Detect which cell encompasses the target text, then output its [X, Y] center coordinate. 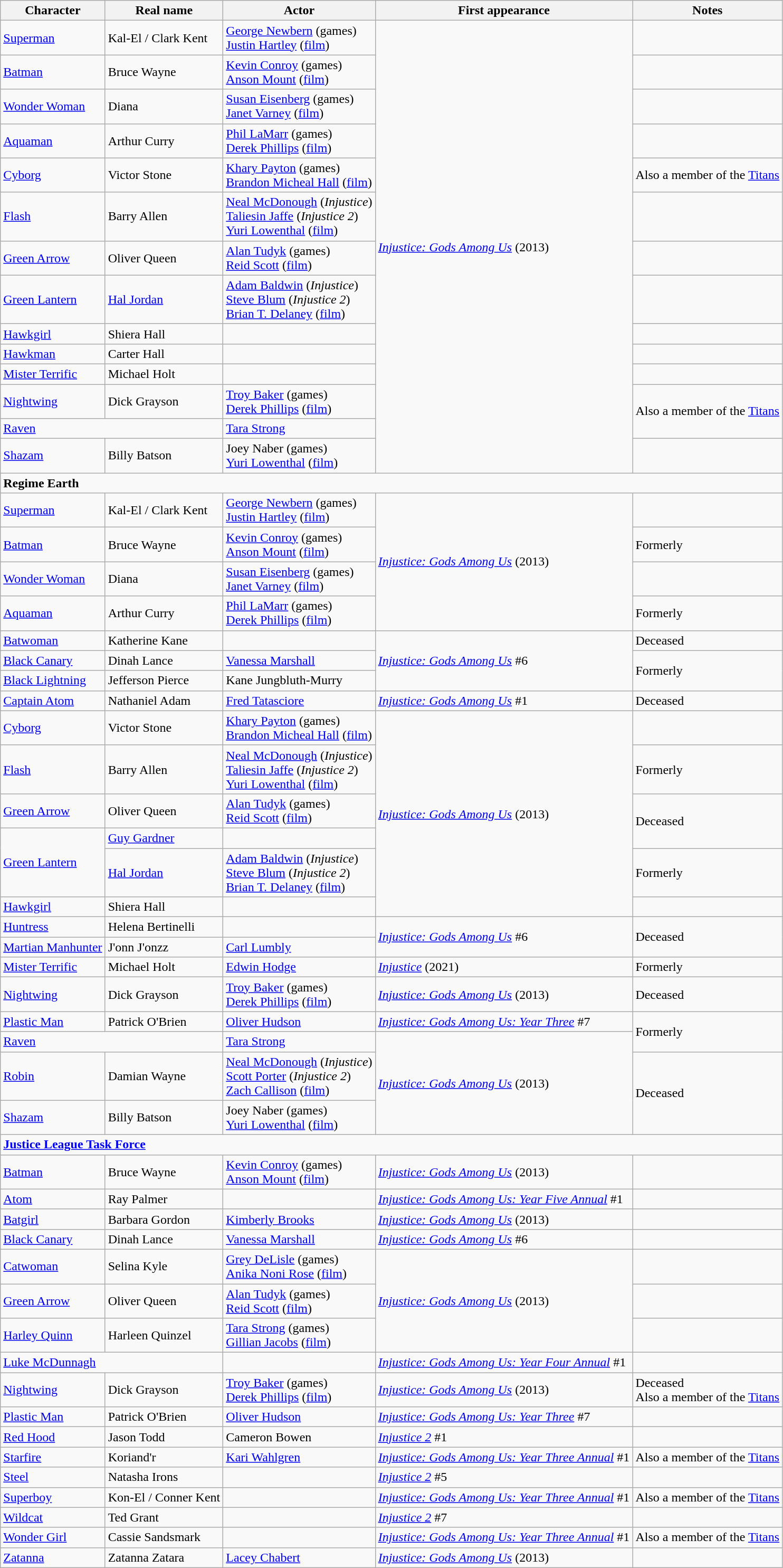
Zatanna [53, 1557]
Catwoman [53, 1266]
Guy Gardner [164, 838]
Batwoman [53, 640]
Neal McDonough (Injustice)Scott Porter (Injustice 2)Zach Callison (film) [299, 1076]
Katherine Kane [164, 640]
Fred Tatasciore [299, 701]
Injustice 2 #1 [504, 1437]
Regime Earth [391, 483]
Selina Kyle [164, 1266]
Red Hood [53, 1437]
Natasha Irons [164, 1477]
Harleen Quinzel [164, 1336]
Captain Atom [53, 701]
Koriand'r [164, 1457]
Steel [53, 1477]
Cameron Bowen [299, 1437]
Zatanna Zatara [164, 1557]
Luke McDunnagh [112, 1363]
Superboy [53, 1497]
Notes [708, 11]
Kari Wahlgren [299, 1457]
Wildcat [53, 1517]
Kon-El / Conner Kent [164, 1497]
Grey DeLisle (games)Anika Noni Rose (film) [299, 1266]
Jason Todd [164, 1437]
Starfire [53, 1457]
Huntress [53, 927]
J'onn J'onzz [164, 947]
First appearance [504, 11]
Actor [299, 11]
Character [53, 11]
Atom [53, 1199]
Real name [164, 11]
Justice League Task Force [391, 1145]
Robin [53, 1076]
Jefferson Pierce [164, 681]
Lacey Chabert [299, 1557]
Helena Bertinelli [164, 927]
Injustice 2 #5 [504, 1477]
Cassie Sandsmark [164, 1537]
Black Lightning [53, 681]
Injustice: Gods Among Us: Year Four Annual #1 [504, 1363]
Injustice: Gods Among Us: Year Five Annual #1 [504, 1199]
Carter Hall [164, 354]
Injustice (2021) [504, 967]
Injustice 2 #7 [504, 1517]
Ted Grant [164, 1517]
Barbara Gordon [164, 1219]
Nathaniel Adam [164, 701]
Hawkman [53, 354]
Tara Strong (games)Gillian Jacobs (film) [299, 1336]
Harley Quinn [53, 1336]
Carl Lumbly [299, 947]
Kane Jungbluth-Murry [299, 681]
Wonder Girl [53, 1537]
Edwin Hodge [299, 967]
DeceasedAlso a member of the Titans [708, 1390]
Damian Wayne [164, 1076]
Batgirl [53, 1219]
Kimberly Brooks [299, 1219]
Injustice: Gods Among Us #1 [504, 701]
Ray Palmer [164, 1199]
Martian Manhunter [53, 947]
